From the cell containing the given text, extract its center point as (X, Y) coordinate. 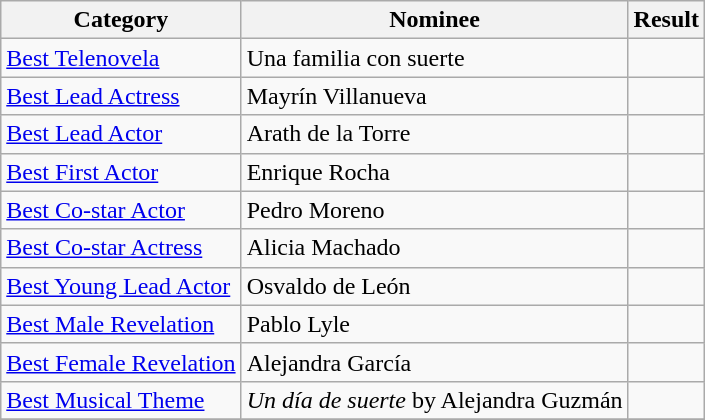
Pablo Lyle (434, 324)
Una familia con suerte (434, 58)
Mayrín Villanueva (434, 96)
Best Young Lead Actor (121, 286)
Best Co-star Actress (121, 248)
Enrique Rocha (434, 172)
Alejandra García (434, 362)
Best Lead Actress (121, 96)
Result (666, 20)
Best Lead Actor (121, 134)
Best Telenovela (121, 58)
Best Co-star Actor (121, 210)
Best Musical Theme (121, 400)
Best Male Revelation (121, 324)
Alicia Machado (434, 248)
Pedro Moreno (434, 210)
Nominee (434, 20)
Best First Actor (121, 172)
Osvaldo de León (434, 286)
Arath de la Torre (434, 134)
Best Female Revelation (121, 362)
Category (121, 20)
Un día de suerte by Alejandra Guzmán (434, 400)
